Extract the (X, Y) coordinate from the center of the cell holding the provided text.  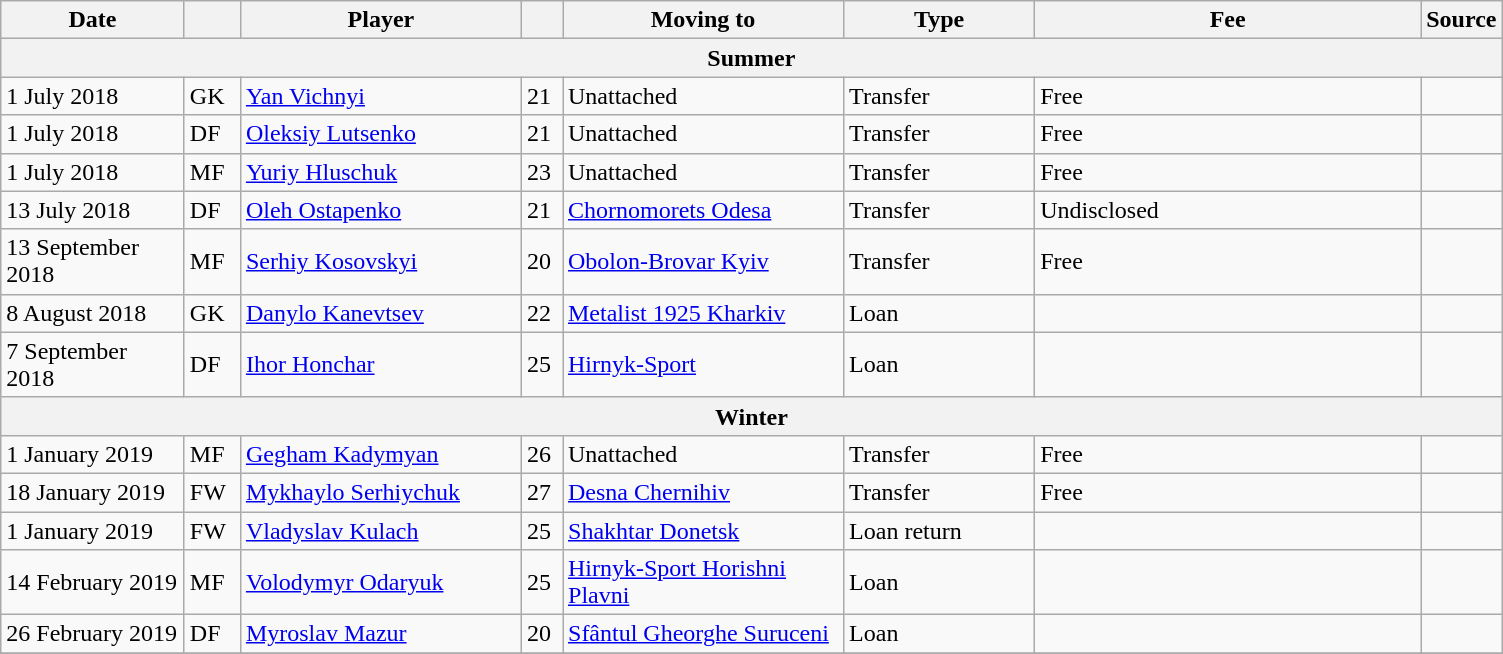
Shakhtar Donetsk (702, 531)
13 September 2018 (93, 262)
Hirnyk-Sport Horishni Plavni (702, 582)
8 August 2018 (93, 313)
23 (542, 172)
Myroslav Mazur (380, 634)
Serhiy Kosovskyi (380, 262)
Volodymyr Odaryuk (380, 582)
Yan Vichnyi (380, 96)
Moving to (702, 20)
26 (542, 454)
Yuriy Hluschuk (380, 172)
22 (542, 313)
Ihor Honchar (380, 364)
Loan return (940, 531)
Summer (752, 58)
Gegham Kadymyan (380, 454)
Sfântul Gheorghe Suruceni (702, 634)
Hirnyk-Sport (702, 364)
7 September 2018 (93, 364)
14 February 2019 (93, 582)
Obolon-Brovar Kyiv (702, 262)
Winter (752, 416)
27 (542, 492)
Vladyslav Kulach (380, 531)
Oleh Ostapenko (380, 210)
Fee (1228, 20)
Danylo Kanevtsev (380, 313)
Type (940, 20)
26 February 2019 (93, 634)
Oleksiy Lutsenko (380, 134)
18 January 2019 (93, 492)
Mykhaylo Serhiychuk (380, 492)
Player (380, 20)
13 July 2018 (93, 210)
Desna Chernihiv (702, 492)
Source (1462, 20)
Chornomorets Odesa (702, 210)
Date (93, 20)
Undisclosed (1228, 210)
Metalist 1925 Kharkiv (702, 313)
